From the cell containing the given text, extract its center point as (x, y) coordinate. 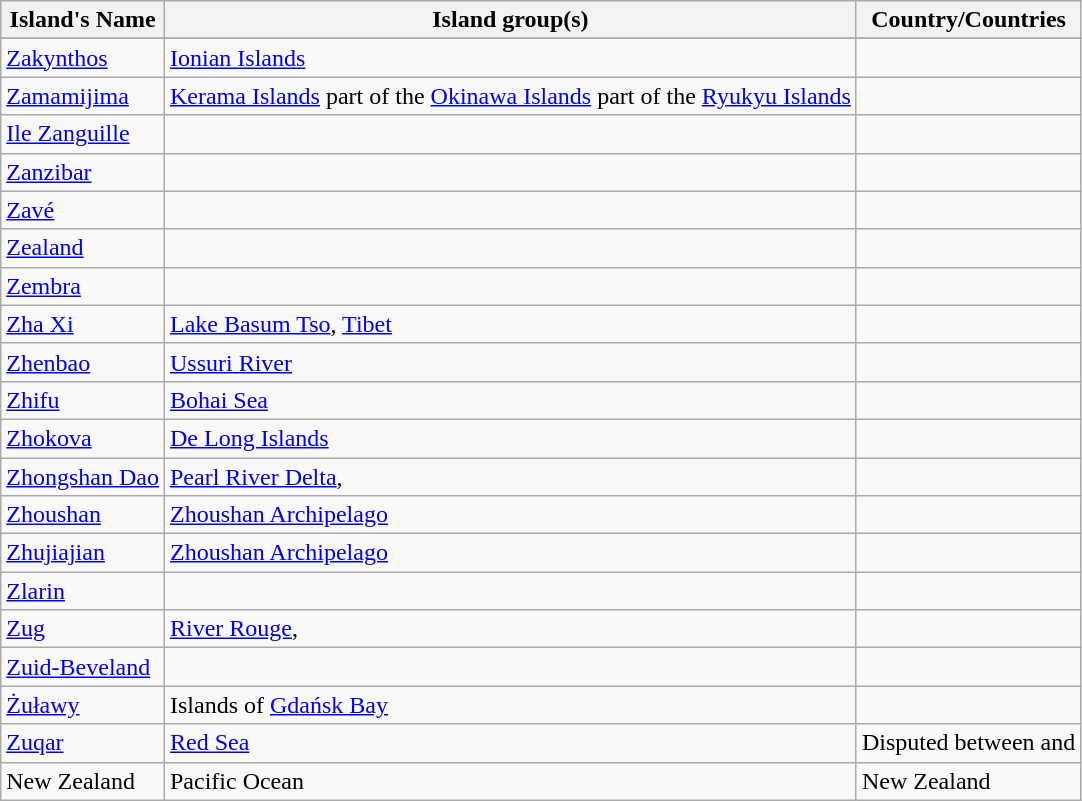
Red Sea (510, 743)
River Rouge, (510, 629)
Ionian Islands (510, 58)
Zamamijima (83, 96)
Bohai Sea (510, 400)
Pearl River Delta, (510, 477)
Pacific Ocean (510, 781)
Island's Name (83, 20)
Lake Basum Tso, Tibet (510, 324)
Kerama Islands part of the Okinawa Islands part of the Ryukyu Islands (510, 96)
Zhujiajian (83, 553)
Zealand (83, 248)
Country/Countries (968, 20)
Zha Xi (83, 324)
Zanzibar (83, 172)
Zhongshan Dao (83, 477)
Ile Zanguille (83, 134)
Żuławy (83, 705)
Zhoushan (83, 515)
Zakynthos (83, 58)
Zhifu (83, 400)
Island group(s) (510, 20)
De Long Islands (510, 438)
Zhokova (83, 438)
Disputed between and (968, 743)
Islands of Gdańsk Bay (510, 705)
Zlarin (83, 591)
Zhenbao (83, 362)
Zembra (83, 286)
Zavé (83, 210)
Zug (83, 629)
Ussuri River (510, 362)
Zuid-Beveland (83, 667)
Zuqar (83, 743)
